Output the (X, Y) coordinate of the center of the cell containing the given text.  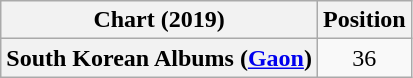
36 (364, 58)
Position (364, 20)
South Korean Albums (Gaon) (160, 58)
Chart (2019) (160, 20)
